Locate the cell with the specified text and output its (x, y) center coordinate. 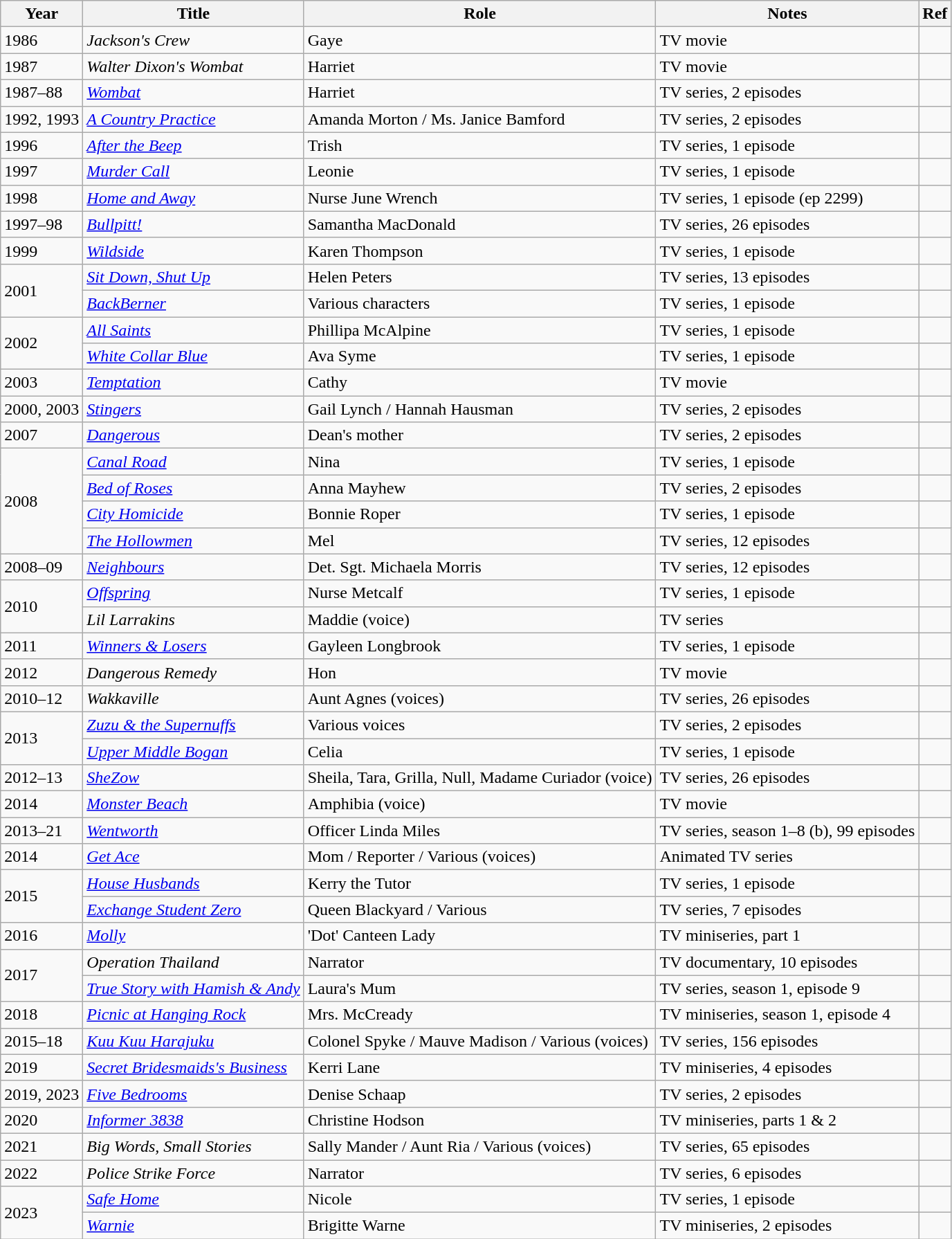
Warnie (194, 1226)
Karen Thompson (480, 251)
Mel (480, 541)
Kerry the Tutor (480, 883)
2019, 2023 (42, 1094)
Stingers (194, 409)
Zuzu & the Supernuffs (194, 725)
TV series, 1 episode (ep 2299) (787, 198)
TV series, 6 episodes (787, 1173)
Gail Lynch / Hannah Hausman (480, 409)
Ref (935, 14)
Wombat (194, 93)
2013 (42, 738)
2022 (42, 1173)
2021 (42, 1146)
Dangerous Remedy (194, 672)
TV miniseries, 2 episodes (787, 1226)
White Collar Blue (194, 356)
Sally Mander / Aunt Ria / Various (voices) (480, 1146)
2007 (42, 435)
2015 (42, 896)
Helen Peters (480, 277)
Bonnie Roper (480, 514)
Denise Schaap (480, 1094)
Det. Sgt. Michaela Morris (480, 567)
Various characters (480, 303)
Samantha MacDonald (480, 224)
Year (42, 14)
2008–09 (42, 567)
Phillipa McAlpine (480, 330)
Ava Syme (480, 356)
Amphibia (voice) (480, 804)
Jackson's Crew (194, 40)
TV series, season 1, episode 9 (787, 988)
Picnic at Hanging Rock (194, 1015)
Celia (480, 751)
TV miniseries, 4 episodes (787, 1067)
2012–13 (42, 778)
Title (194, 14)
Wentworth (194, 831)
Sit Down, Shut Up (194, 277)
Kerri Lane (480, 1067)
Gaye (480, 40)
TV series, 7 episodes (787, 910)
2018 (42, 1015)
Officer Linda Miles (480, 831)
Brigitte Warne (480, 1226)
'Dot' Canteen Lady (480, 936)
TV series (787, 619)
Hon (480, 672)
Amanda Morton / Ms. Janice Bamford (480, 119)
All Saints (194, 330)
1992, 1993 (42, 119)
Kuu Kuu Harajuku (194, 1041)
Gayleen Longbrook (480, 646)
Temptation (194, 383)
The Hollowmen (194, 541)
Bullpitt! (194, 224)
Get Ace (194, 857)
2016 (42, 936)
Wakkaville (194, 698)
2011 (42, 646)
Queen Blackyard / Various (480, 910)
2023 (42, 1213)
Offspring (194, 593)
2015–18 (42, 1041)
After the Beep (194, 145)
2012 (42, 672)
City Homicide (194, 514)
Five Bedrooms (194, 1094)
Anna Mayhew (480, 488)
Mom / Reporter / Various (voices) (480, 857)
Lil Larrakins (194, 619)
Nina (480, 462)
2008 (42, 501)
Leonie (480, 172)
A Country Practice (194, 119)
2020 (42, 1120)
Upper Middle Bogan (194, 751)
Sheila, Tara, Grilla, Null, Madame Curiador (voice) (480, 778)
Informer 3838 (194, 1120)
Laura's Mum (480, 988)
1987–88 (42, 93)
Mrs. McCready (480, 1015)
Winners & Losers (194, 646)
2010 (42, 606)
Various voices (480, 725)
2019 (42, 1067)
Molly (194, 936)
2001 (42, 290)
True Story with Hamish & Andy (194, 988)
Bed of Roses (194, 488)
2000, 2003 (42, 409)
Dangerous (194, 435)
2013–21 (42, 831)
Secret Bridesmaids's Business (194, 1067)
Nurse June Wrench (480, 198)
Nurse Metcalf (480, 593)
Walter Dixon's Wombat (194, 66)
Colonel Spyke / Mauve Madison / Various (voices) (480, 1041)
2010–12 (42, 698)
TV series, 13 episodes (787, 277)
TV miniseries, parts 1 & 2 (787, 1120)
Notes (787, 14)
SheZow (194, 778)
Wildside (194, 251)
1997 (42, 172)
Maddie (voice) (480, 619)
TV miniseries, season 1, episode 4 (787, 1015)
Dean's mother (480, 435)
BackBerner (194, 303)
Christine Hodson (480, 1120)
Neighbours (194, 567)
2017 (42, 975)
Aunt Agnes (voices) (480, 698)
House Husbands (194, 883)
2003 (42, 383)
TV series, 156 episodes (787, 1041)
Cathy (480, 383)
1987 (42, 66)
Big Words, Small Stories (194, 1146)
1999 (42, 251)
Safe Home (194, 1200)
Animated TV series (787, 857)
Exchange Student Zero (194, 910)
Police Strike Force (194, 1173)
Role (480, 14)
TV series, 65 episodes (787, 1146)
Monster Beach (194, 804)
TV miniseries, part 1 (787, 936)
1986 (42, 40)
1997–98 (42, 224)
Canal Road (194, 462)
1996 (42, 145)
1998 (42, 198)
Murder Call (194, 172)
Operation Thailand (194, 962)
Trish (480, 145)
2002 (42, 343)
TV series, season 1–8 (b), 99 episodes (787, 831)
TV documentary, 10 episodes (787, 962)
Home and Away (194, 198)
Nicole (480, 1200)
